Find where the given text appears and provide that cell's center as (x, y) coordinate. 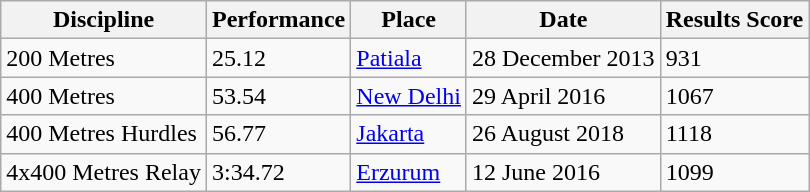
4x400 Metres Relay (104, 172)
Performance (278, 20)
1099 (734, 172)
Place (409, 20)
29 April 2016 (563, 96)
Patiala (409, 58)
56.77 (278, 134)
Erzurum (409, 172)
400 Metres (104, 96)
Jakarta (409, 134)
Date (563, 20)
1067 (734, 96)
200 Metres (104, 58)
New Delhi (409, 96)
53.54 (278, 96)
25.12 (278, 58)
400 Metres Hurdles (104, 134)
12 June 2016 (563, 172)
931 (734, 58)
Discipline (104, 20)
26 August 2018 (563, 134)
Results Score (734, 20)
1118 (734, 134)
3:34.72 (278, 172)
28 December 2013 (563, 58)
